Scan for the cell matching the given text and deliver its (x, y) coordinate at center. 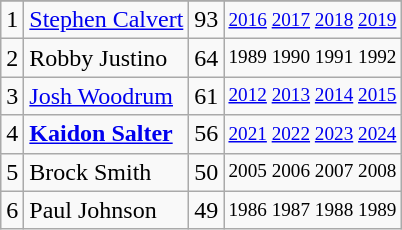
2016 2017 2018 2019 (312, 20)
Josh Woodrum (106, 96)
2021 2022 2023 2024 (312, 134)
Stephen Calvert (106, 20)
64 (206, 58)
2012 2013 2014 2015 (312, 96)
Robby Justino (106, 58)
Paul Johnson (106, 210)
1989 1990 1991 1992 (312, 58)
2 (12, 58)
61 (206, 96)
1986 1987 1988 1989 (312, 210)
1 (12, 20)
4 (12, 134)
Brock Smith (106, 172)
Kaidon Salter (106, 134)
56 (206, 134)
93 (206, 20)
6 (12, 210)
50 (206, 172)
49 (206, 210)
5 (12, 172)
2005 2006 2007 2008 (312, 172)
3 (12, 96)
